From the cell containing the given text, extract its center point as (x, y) coordinate. 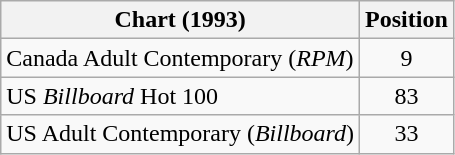
83 (407, 96)
33 (407, 134)
9 (407, 58)
US Adult Contemporary (Billboard) (180, 134)
US Billboard Hot 100 (180, 96)
Canada Adult Contemporary (RPM) (180, 58)
Chart (1993) (180, 20)
Position (407, 20)
